Scan for the cell matching the given text and deliver its [X, Y] coordinate at center. 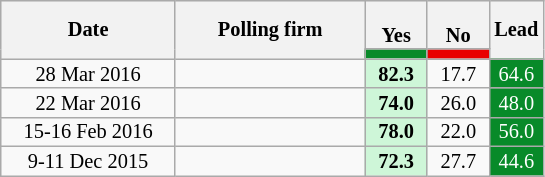
72.3 [396, 160]
48.0 [516, 102]
56.0 [516, 132]
Lead [516, 29]
28 Mar 2016 [88, 74]
64.6 [516, 74]
82.3 [396, 74]
9-11 Dec 2015 [88, 160]
Date [88, 29]
Yes [396, 24]
17.7 [458, 74]
No [458, 24]
15-16 Feb 2016 [88, 132]
44.6 [516, 160]
22 Mar 2016 [88, 102]
22.0 [458, 132]
78.0 [396, 132]
27.7 [458, 160]
74.0 [396, 102]
26.0 [458, 102]
Polling firm [270, 29]
